Return the [X, Y] coordinate for the center point of the cell that contains the specified text.  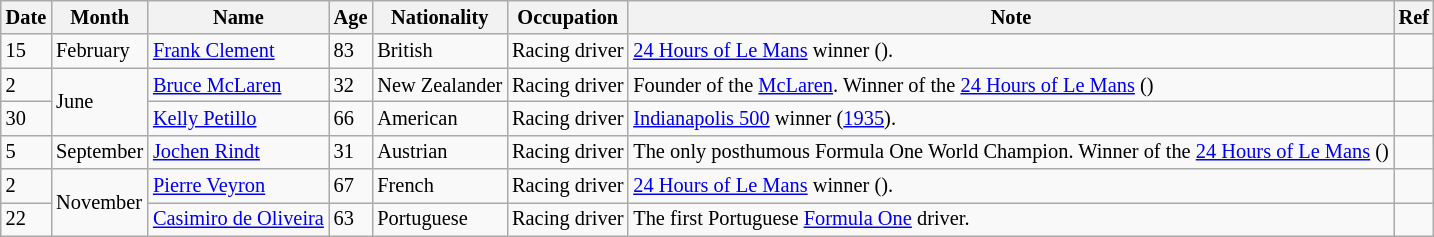
Jochen Rindt [238, 152]
Age [351, 17]
Portuguese [440, 219]
New Zealander [440, 85]
February [100, 51]
31 [351, 152]
The first Portuguese Formula One driver. [1010, 219]
September [100, 152]
Month [100, 17]
Name [238, 17]
66 [351, 118]
32 [351, 85]
British [440, 51]
Kelly Petillo [238, 118]
22 [26, 219]
November [100, 202]
French [440, 186]
Note [1010, 17]
Bruce McLaren [238, 85]
83 [351, 51]
June [100, 102]
5 [26, 152]
Indianapolis 500 winner (1935). [1010, 118]
American [440, 118]
Ref [1414, 17]
Date [26, 17]
The only posthumous Formula One World Champion. Winner of the 24 Hours of Le Mans () [1010, 152]
Founder of the McLaren. Winner of the 24 Hours of Le Mans () [1010, 85]
15 [26, 51]
Austrian [440, 152]
30 [26, 118]
Casimiro de Oliveira [238, 219]
Nationality [440, 17]
63 [351, 219]
Occupation [568, 17]
Pierre Veyron [238, 186]
67 [351, 186]
Frank Clement [238, 51]
